Provide the (x, y) coordinate of the cell's center where the given text is located.  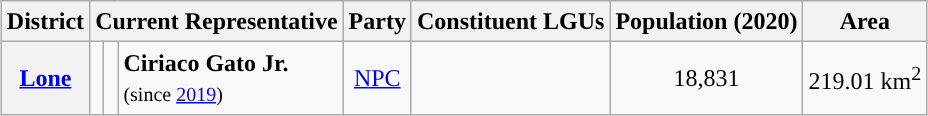
Population (2020) (706, 22)
Current Representative (216, 22)
Constituent LGUs (510, 22)
Party (377, 22)
Area (865, 22)
Ciriaco Gato Jr.(since 2019) (230, 78)
District (45, 22)
219.01 km2 (865, 78)
18,831 (706, 78)
NPC (377, 78)
Lone (45, 78)
